Return the (X, Y) coordinate for the center point of the cell that contains the specified text.  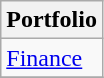
Portfolio (52, 20)
Finance (52, 58)
